Return the [x, y] coordinate for the center point of the cell that contains the specified text.  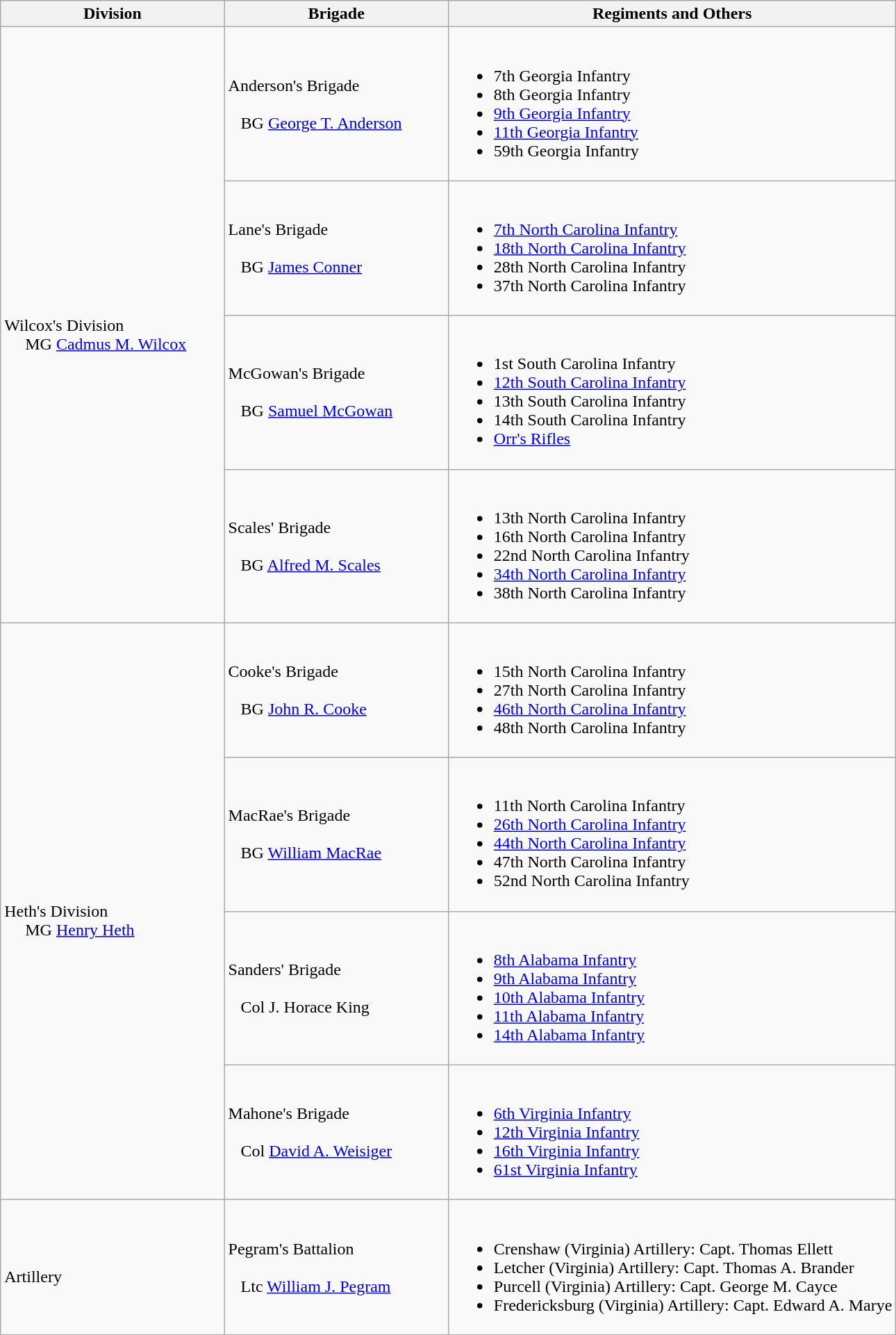
15th North Carolina Infantry27th North Carolina Infantry46th North Carolina Infantry48th North Carolina Infantry [672, 690]
MacRae's Brigade BG William MacRae [336, 834]
Artillery [113, 1267]
Heth's Division MG Henry Heth [113, 911]
Sanders' Brigade Col J. Horace King [336, 988]
Cooke's Brigade BG John R. Cooke [336, 690]
13th North Carolina Infantry16th North Carolina Infantry22nd North Carolina Infantry34th North Carolina Infantry38th North Carolina Infantry [672, 546]
Mahone's Brigade Col David A. Weisiger [336, 1132]
Brigade [336, 14]
Scales' Brigade BG Alfred M. Scales [336, 546]
7th North Carolina Infantry18th North Carolina Infantry28th North Carolina Infantry37th North Carolina Infantry [672, 248]
Regiments and Others [672, 14]
Lane's Brigade BG James Conner [336, 248]
7th Georgia Infantry8th Georgia Infantry9th Georgia Infantry11th Georgia Infantry59th Georgia Infantry [672, 104]
6th Virginia Infantry12th Virginia Infantry16th Virginia Infantry61st Virginia Infantry [672, 1132]
11th North Carolina Infantry26th North Carolina Infantry44th North Carolina Infantry47th North Carolina Infantry52nd North Carolina Infantry [672, 834]
Anderson's Brigade BG George T. Anderson [336, 104]
1st South Carolina Infantry12th South Carolina Infantry13th South Carolina Infantry14th South Carolina InfantryOrr's Rifles [672, 392]
Division [113, 14]
8th Alabama Infantry9th Alabama Infantry10th Alabama Infantry11th Alabama Infantry14th Alabama Infantry [672, 988]
McGowan's Brigade BG Samuel McGowan [336, 392]
Pegram's Battalion Ltc William J. Pegram [336, 1267]
Wilcox's Division MG Cadmus M. Wilcox [113, 325]
